Detect which cell encompasses the target text, then output its (X, Y) center coordinate. 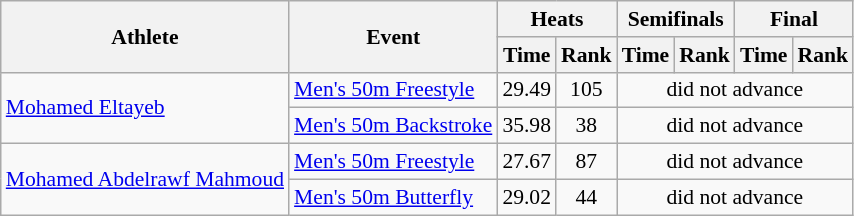
Semifinals (676, 19)
Men's 50m Butterfly (393, 197)
Athlete (145, 36)
Men's 50m Backstroke (393, 126)
87 (586, 162)
105 (586, 90)
35.98 (526, 126)
Mohamed Eltayeb (145, 108)
38 (586, 126)
29.02 (526, 197)
27.67 (526, 162)
29.49 (526, 90)
Event (393, 36)
44 (586, 197)
Final (794, 19)
Heats (556, 19)
Mohamed Abdelrawf Mahmoud (145, 180)
